Determine the (x, y) coordinate at the center of the cell enclosing the given text.  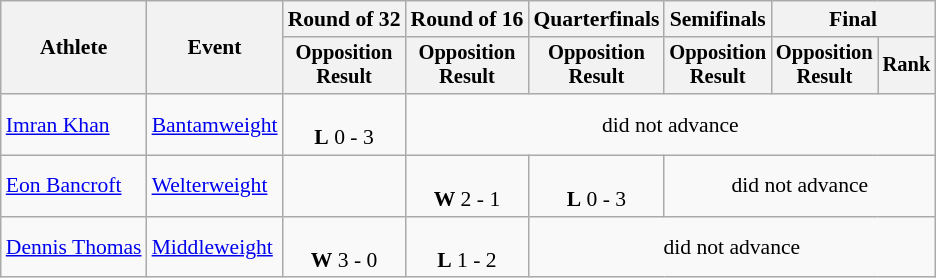
Imran Khan (74, 124)
Semifinals (718, 19)
W 2 - 1 (466, 186)
Final (853, 19)
Round of 32 (344, 19)
Bantamweight (215, 124)
Middleweight (215, 248)
W 3 - 0 (344, 248)
Eon Bancroft (74, 186)
Quarterfinals (596, 19)
Welterweight (215, 186)
Event (215, 48)
Dennis Thomas (74, 248)
Rank (907, 66)
L 1 - 2 (466, 248)
Athlete (74, 48)
Round of 16 (466, 19)
